Search for the cell housing the specified text and yield its [X, Y] center coordinate. 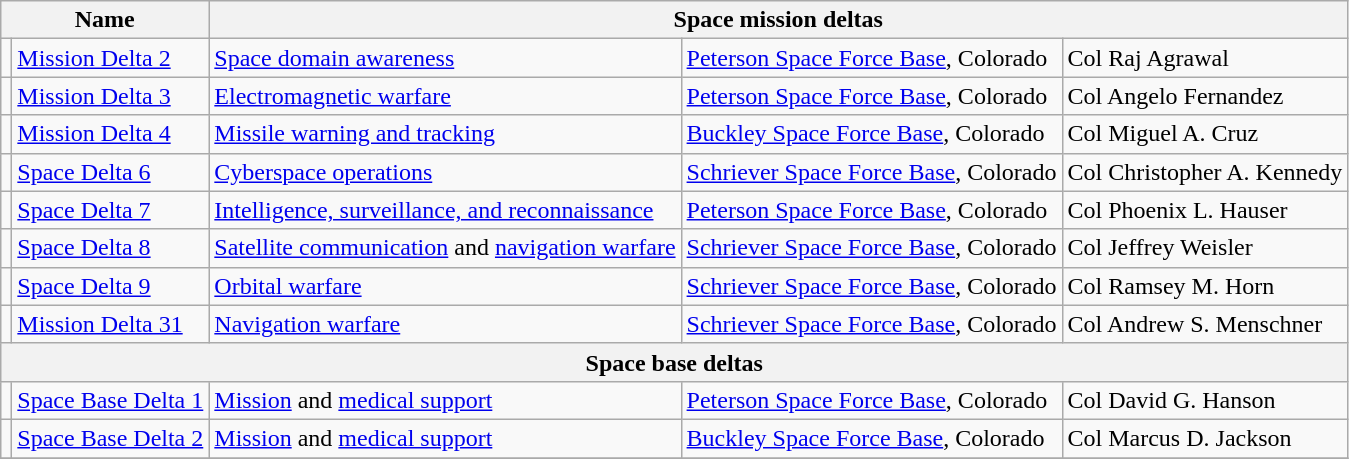
Missile warning and tracking [445, 134]
Col Angelo Fernandez [1205, 96]
Space Delta 8 [110, 248]
Intelligence, surveillance, and reconnaissance [445, 210]
Space Delta 9 [110, 286]
Col Ramsey M. Horn [1205, 286]
Electromagnetic warfare [445, 96]
Space Base Delta 1 [110, 400]
Name [105, 20]
Mission Delta 31 [110, 324]
Satellite communication and navigation warfare [445, 248]
Mission Delta 3 [110, 96]
Col Andrew S. Menschner [1205, 324]
Col Phoenix L. Hauser [1205, 210]
Cyberspace operations [445, 172]
Col Marcus D. Jackson [1205, 438]
Navigation warfare [445, 324]
Space Delta 6 [110, 172]
Col Miguel A. Cruz [1205, 134]
Mission Delta 2 [110, 58]
Orbital warfare [445, 286]
Col Christopher A. Kennedy [1205, 172]
Col David G. Hanson [1205, 400]
Space domain awareness [445, 58]
Col Raj Agrawal [1205, 58]
Space Delta 7 [110, 210]
Space base deltas [674, 362]
Space mission deltas [778, 20]
Col Jeffrey Weisler [1205, 248]
Space Base Delta 2 [110, 438]
Mission Delta 4 [110, 134]
